Output the (X, Y) coordinate of the center of the cell containing the given text.  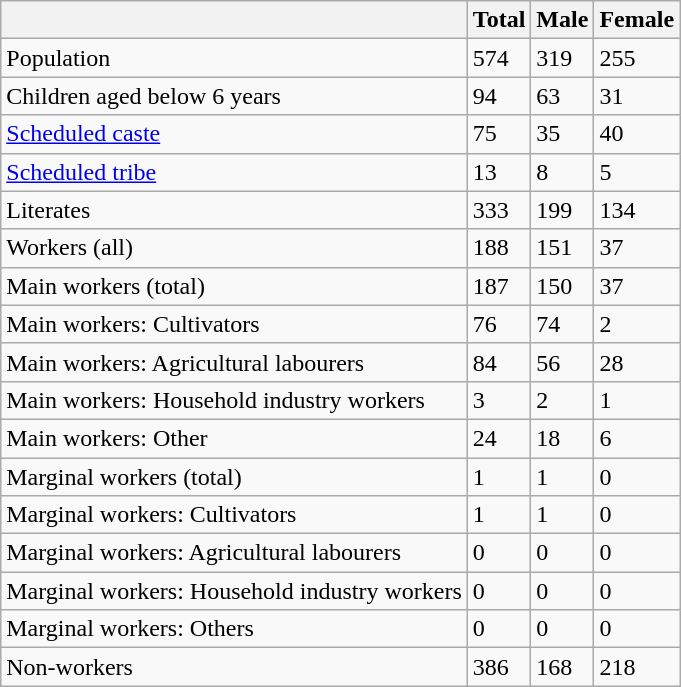
199 (562, 210)
Main workers: Cultivators (234, 324)
8 (562, 172)
Marginal workers: Others (234, 629)
5 (637, 172)
24 (499, 438)
Population (234, 58)
Main workers: Household industry workers (234, 400)
Literates (234, 210)
75 (499, 134)
386 (499, 667)
40 (637, 134)
Marginal workers: Cultivators (234, 515)
134 (637, 210)
35 (562, 134)
Main workers: Agricultural labourers (234, 362)
63 (562, 96)
18 (562, 438)
150 (562, 286)
187 (499, 286)
74 (562, 324)
28 (637, 362)
574 (499, 58)
255 (637, 58)
Workers (all) (234, 248)
Marginal workers: Agricultural labourers (234, 553)
Scheduled caste (234, 134)
Female (637, 20)
Marginal workers: Household industry workers (234, 591)
Main workers: Other (234, 438)
94 (499, 96)
Male (562, 20)
13 (499, 172)
84 (499, 362)
3 (499, 400)
31 (637, 96)
Children aged below 6 years (234, 96)
Non-workers (234, 667)
76 (499, 324)
Main workers (total) (234, 286)
218 (637, 667)
151 (562, 248)
Scheduled tribe (234, 172)
6 (637, 438)
168 (562, 667)
188 (499, 248)
Marginal workers (total) (234, 477)
333 (499, 210)
56 (562, 362)
319 (562, 58)
Total (499, 20)
